Find where the given text appears and provide that cell's center as [x, y] coordinate. 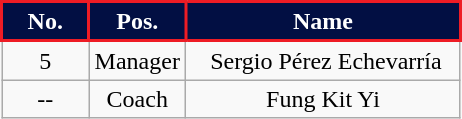
Manager [137, 60]
Name [322, 22]
Fung Kit Yi [322, 99]
Pos. [137, 22]
Coach [137, 99]
5 [46, 60]
-- [46, 99]
No. [46, 22]
Sergio Pérez Echevarría [322, 60]
